Output the [x, y] coordinate of the center of the cell containing the given text.  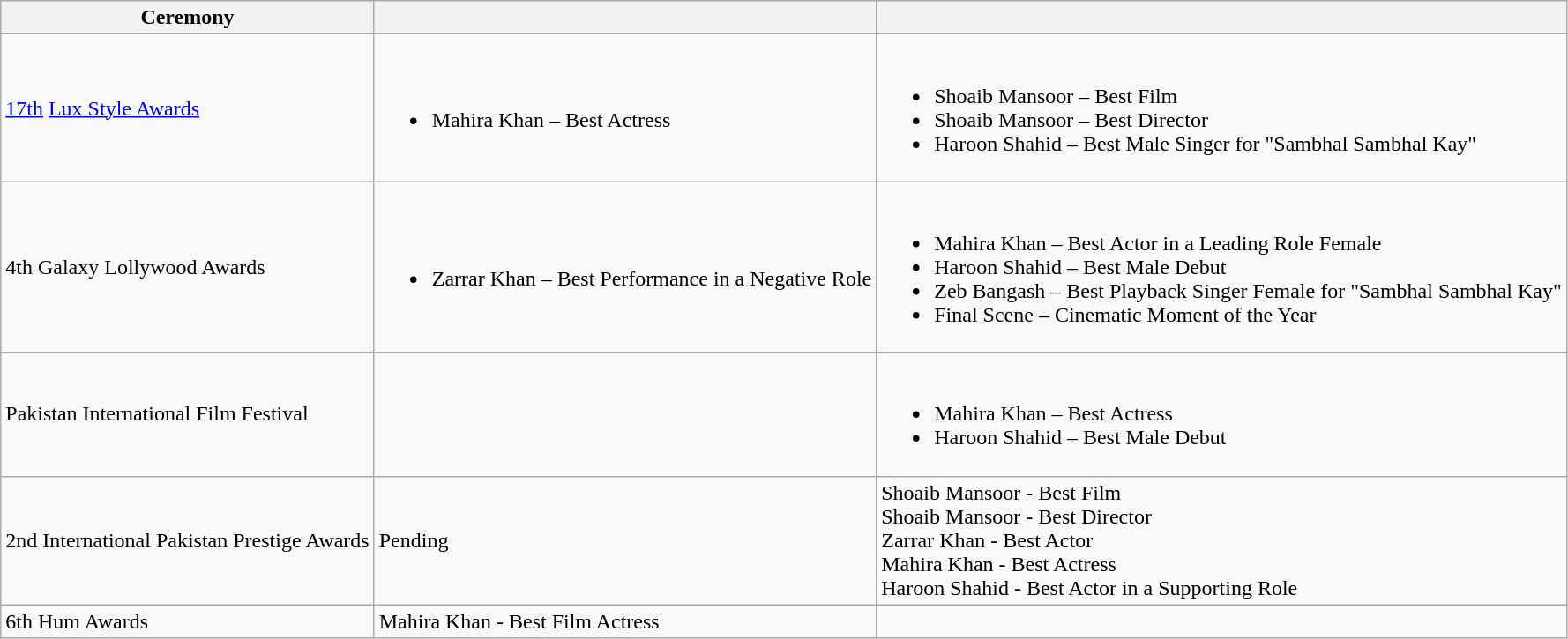
Mahira Khan – Best ActressHaroon Shahid – Best Male Debut [1222, 414]
Zarrar Khan – Best Performance in a Negative Role [625, 267]
Pakistan International Film Festival [187, 414]
2nd International Pakistan Prestige Awards [187, 540]
17th Lux Style Awards [187, 108]
Mahira Khan - Best Film Actress [625, 621]
Shoaib Mansoor – Best FilmShoaib Mansoor – Best DirectorHaroon Shahid – Best Male Singer for "Sambhal Sambhal Kay" [1222, 108]
6th Hum Awards [187, 621]
4th Galaxy Lollywood Awards [187, 267]
Ceremony [187, 18]
Mahira Khan – Best Actress [625, 108]
Pending [625, 540]
